Search for the cell housing the specified text and yield its [X, Y] center coordinate. 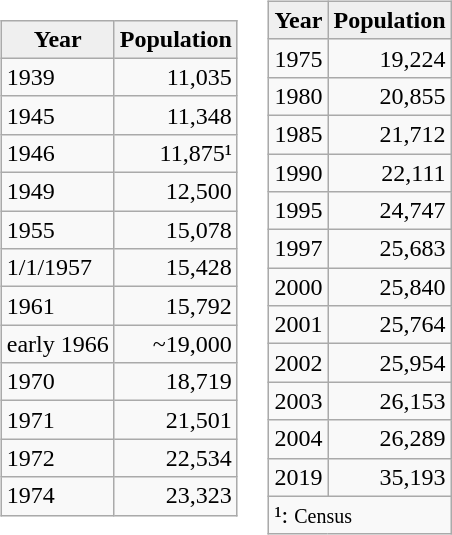
11,348 [176, 115]
11,035 [176, 77]
21,712 [390, 134]
2000 [298, 287]
15,428 [176, 268]
2003 [298, 401]
22,534 [176, 458]
2001 [298, 325]
12,500 [176, 192]
19,224 [390, 58]
~19,000 [176, 344]
2019 [298, 477]
1949 [58, 192]
1972 [58, 458]
1975 [298, 58]
1974 [58, 496]
25,683 [390, 249]
26,153 [390, 401]
1945 [58, 115]
1980 [298, 96]
22,111 [390, 173]
1939 [58, 77]
early 1966 [58, 344]
1/1/1957 [58, 268]
1961 [58, 306]
2004 [298, 439]
1946 [58, 153]
11,875¹ [176, 153]
35,193 [390, 477]
23,323 [176, 496]
1955 [58, 230]
15,792 [176, 306]
1995 [298, 211]
2002 [298, 363]
20,855 [390, 96]
21,501 [176, 420]
1997 [298, 249]
15,078 [176, 230]
18,719 [176, 382]
26,289 [390, 439]
1970 [58, 382]
1990 [298, 173]
1985 [298, 134]
25,954 [390, 363]
25,764 [390, 325]
1971 [58, 420]
24,747 [390, 211]
25,840 [390, 287]
¹: Census [360, 515]
